Detect which cell encompasses the target text, then output its (X, Y) center coordinate. 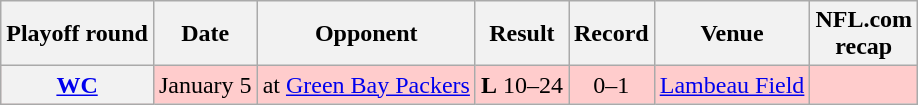
Record (611, 34)
January 5 (205, 85)
Playoff round (78, 34)
WC (78, 85)
at Green Bay Packers (366, 85)
Venue (732, 34)
Date (205, 34)
L 10–24 (522, 85)
Result (522, 34)
NFL.comrecap (864, 34)
Opponent (366, 34)
0–1 (611, 85)
Lambeau Field (732, 85)
